Pinpoint the cell where the given text exists, returning its (X, Y) midpoint coordinate. 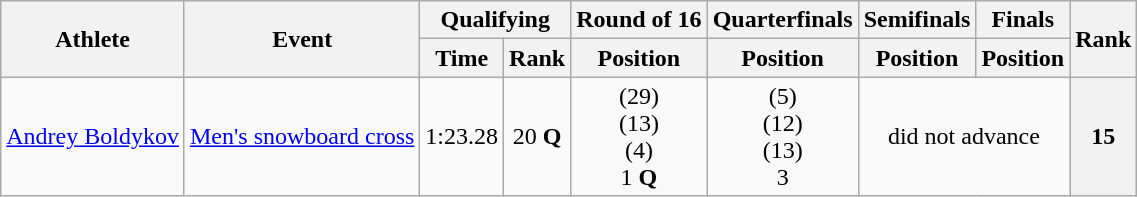
Qualifying (496, 20)
Athlete (93, 39)
did not advance (964, 136)
Quarterfinals (782, 20)
Event (302, 39)
(5) (12) (13)3 (782, 136)
Semifinals (917, 20)
Round of 16 (639, 20)
Time (462, 58)
1:23.28 (462, 136)
(29) (13) (4)1 Q (639, 136)
Andrey Boldykov (93, 136)
20 Q (538, 136)
15 (1104, 136)
Men's snowboard cross (302, 136)
Finals (1023, 20)
